Capture the cell that displays the provided text and extract its [x, y] central coordinate. 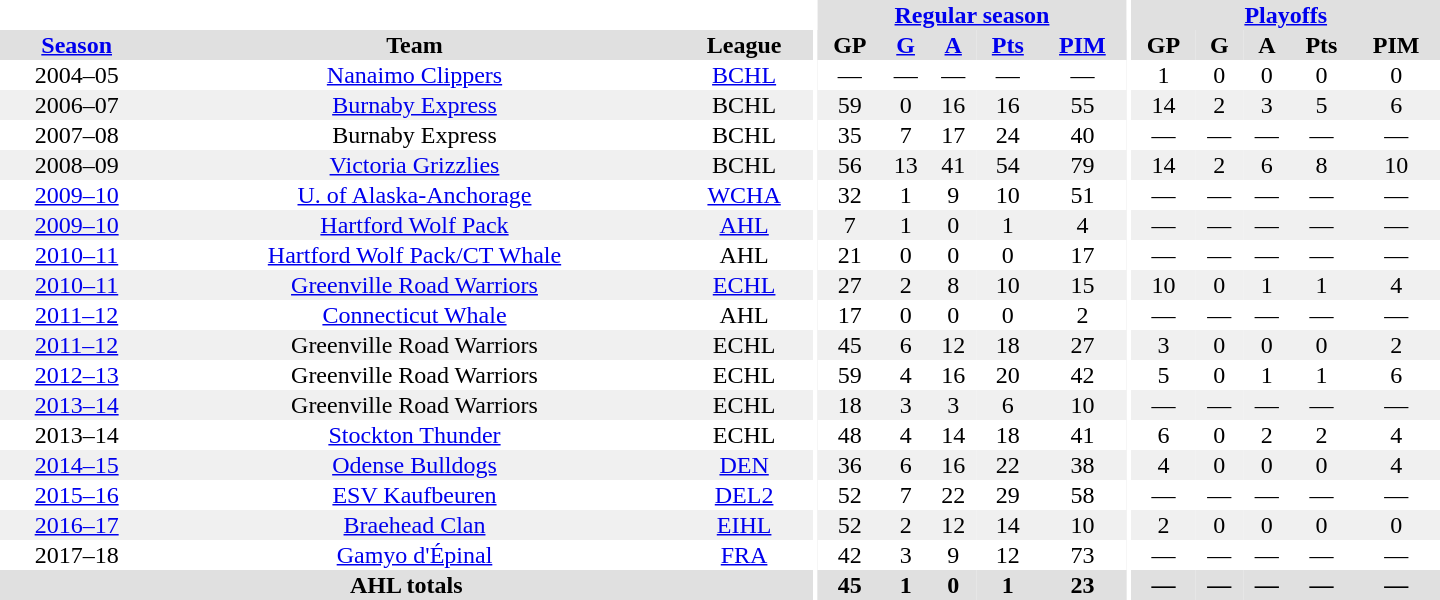
54 [1008, 165]
League [744, 45]
24 [1008, 135]
79 [1083, 165]
U. of Alaska-Anchorage [414, 195]
Braehead Clan [414, 525]
32 [850, 195]
AHL totals [406, 585]
Regular season [972, 15]
2015–16 [76, 495]
56 [850, 165]
DEL2 [744, 495]
Connecticut Whale [414, 315]
2004–05 [76, 75]
21 [850, 255]
2007–08 [76, 135]
Team [414, 45]
35 [850, 135]
58 [1083, 495]
Victoria Grizzlies [414, 165]
48 [850, 435]
51 [1083, 195]
73 [1083, 555]
40 [1083, 135]
55 [1083, 105]
2008–09 [76, 165]
13 [906, 165]
DEN [744, 465]
Season [76, 45]
ESV Kaufbeuren [414, 495]
EIHL [744, 525]
29 [1008, 495]
20 [1008, 375]
Hartford Wolf Pack/CT Whale [414, 255]
2006–07 [76, 105]
2016–17 [76, 525]
Nanaimo Clippers [414, 75]
23 [1083, 585]
15 [1083, 285]
Stockton Thunder [414, 435]
36 [850, 465]
38 [1083, 465]
FRA [744, 555]
Hartford Wolf Pack [414, 225]
2012–13 [76, 375]
Playoffs [1286, 15]
Odense Bulldogs [414, 465]
Gamyo d'Épinal [414, 555]
2014–15 [76, 465]
WCHA [744, 195]
2017–18 [76, 555]
